Find where the given text appears and provide that cell's center as [x, y] coordinate. 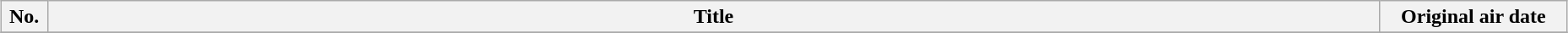
Title [713, 17]
Original air date [1473, 17]
No. [24, 17]
